Capture the cell that displays the provided text and extract its [x, y] central coordinate. 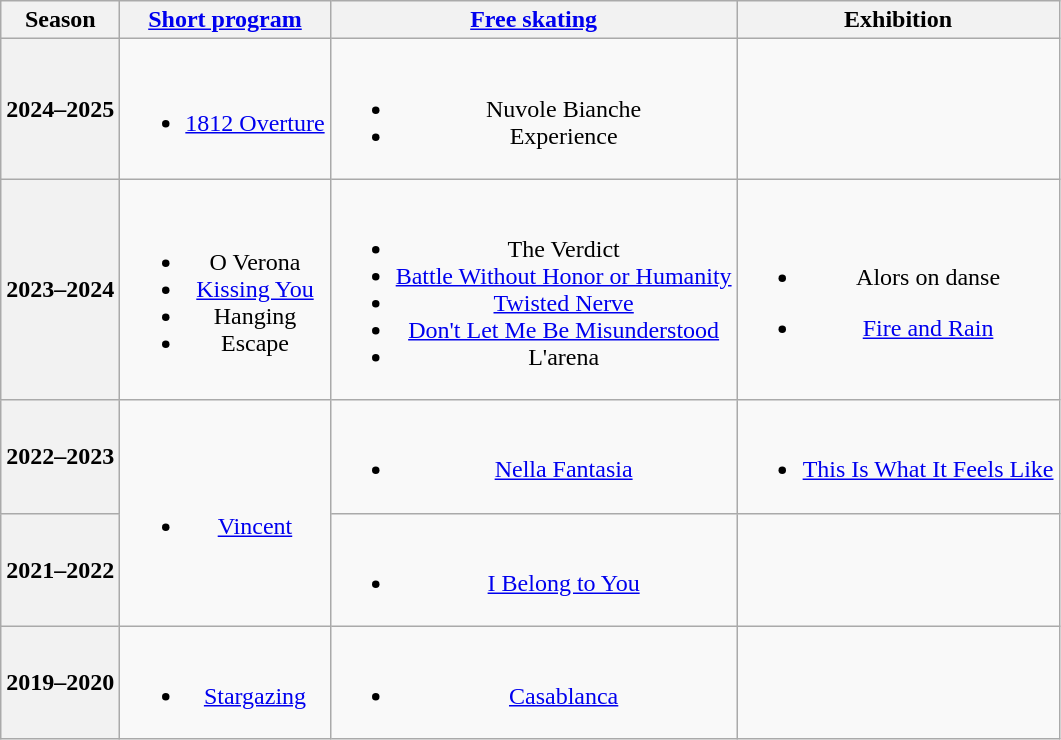
Free skating [534, 20]
I Belong to You [534, 570]
Casablanca [534, 682]
2023–2024 [60, 290]
2019–2020 [60, 682]
1812 Overture [225, 109]
Alors on danse Fire and Rain [898, 290]
2022–2023 [60, 456]
Vincent [225, 513]
This Is What It Feels Like [898, 456]
Short program [225, 20]
Stargazing [225, 682]
Exhibition [898, 20]
Season [60, 20]
Nuvole Bianche Experience [534, 109]
Nella Fantasia [534, 456]
O VeronaKissing You HangingEscape [225, 290]
2024–2025 [60, 109]
2021–2022 [60, 570]
The Verdict Battle Without Honor or Humanity Twisted Nerve Don't Let Me Be Misunderstood L'arena [534, 290]
